Identify which cell holds the provided text, then report its (x, y) central coordinate. 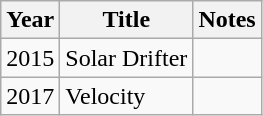
Velocity (126, 96)
2015 (30, 58)
Notes (227, 20)
Year (30, 20)
2017 (30, 96)
Title (126, 20)
Solar Drifter (126, 58)
